Return the (X, Y) coordinate for the center point of the cell that contains the specified text.  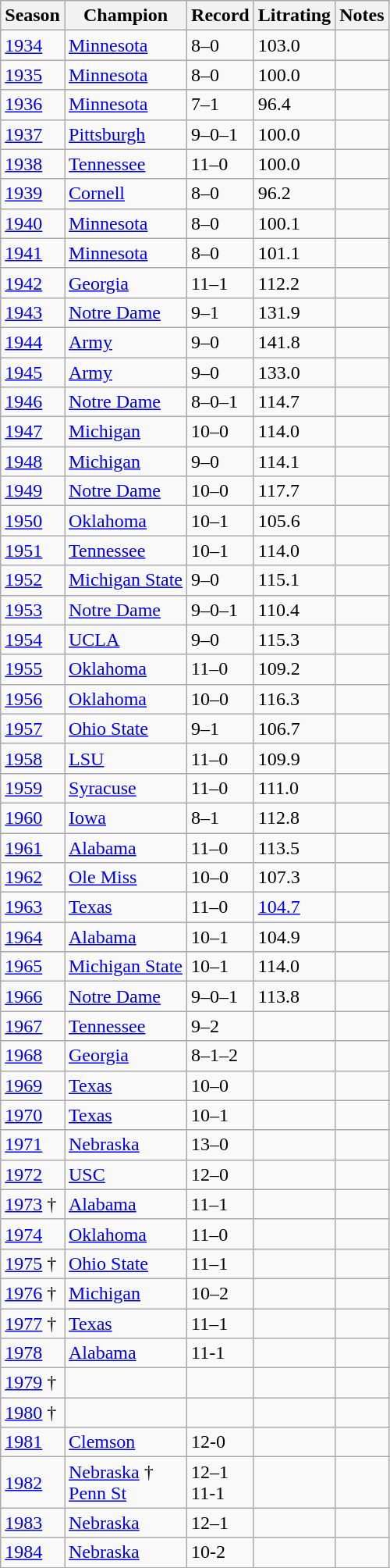
1945 (33, 372)
Season (33, 16)
113.8 (294, 996)
113.5 (294, 847)
Nebraska † Penn St (125, 1482)
1953 (33, 610)
10–2 (221, 1293)
115.1 (294, 580)
1952 (33, 580)
1943 (33, 312)
1971 (33, 1145)
114.1 (294, 461)
Iowa (125, 818)
141.8 (294, 342)
131.9 (294, 312)
1977 † (33, 1324)
1973 † (33, 1204)
133.0 (294, 372)
Cornell (125, 194)
12-0 (221, 1442)
1935 (33, 75)
8–0–1 (221, 402)
Notes (362, 16)
107.3 (294, 878)
103.0 (294, 45)
9–2 (221, 1026)
1947 (33, 432)
1942 (33, 283)
Record (221, 16)
1951 (33, 551)
1965 (33, 967)
114.7 (294, 402)
1950 (33, 521)
111.0 (294, 788)
Pittsburgh (125, 134)
1966 (33, 996)
1979 † (33, 1383)
112.8 (294, 818)
116.3 (294, 699)
Ole Miss (125, 878)
1936 (33, 105)
1940 (33, 223)
115.3 (294, 640)
105.6 (294, 521)
110.4 (294, 610)
1948 (33, 461)
1941 (33, 253)
100.1 (294, 223)
Syracuse (125, 788)
1956 (33, 699)
1946 (33, 402)
7–1 (221, 105)
1972 (33, 1174)
Litrating (294, 16)
1939 (33, 194)
1944 (33, 342)
13–0 (221, 1145)
11-1 (221, 1353)
12–0 (221, 1174)
1980 † (33, 1413)
Champion (125, 16)
1964 (33, 937)
96.4 (294, 105)
1963 (33, 907)
1954 (33, 640)
1937 (33, 134)
1955 (33, 669)
1960 (33, 818)
1970 (33, 1115)
1969 (33, 1085)
1981 (33, 1442)
1968 (33, 1056)
Clemson (125, 1442)
109.9 (294, 758)
1978 (33, 1353)
12–111-1 (221, 1482)
1975 † (33, 1263)
1949 (33, 491)
104.7 (294, 907)
LSU (125, 758)
1962 (33, 878)
USC (125, 1174)
104.9 (294, 937)
8–1 (221, 818)
1984 (33, 1552)
8–1–2 (221, 1056)
1938 (33, 164)
106.7 (294, 729)
1961 (33, 847)
1958 (33, 758)
1983 (33, 1523)
1974 (33, 1234)
UCLA (125, 640)
112.2 (294, 283)
1934 (33, 45)
1982 (33, 1482)
1957 (33, 729)
117.7 (294, 491)
1976 † (33, 1293)
10-2 (221, 1552)
109.2 (294, 669)
101.1 (294, 253)
1959 (33, 788)
96.2 (294, 194)
1967 (33, 1026)
12–1 (221, 1523)
